Detect which cell encompasses the target text, then output its (x, y) center coordinate. 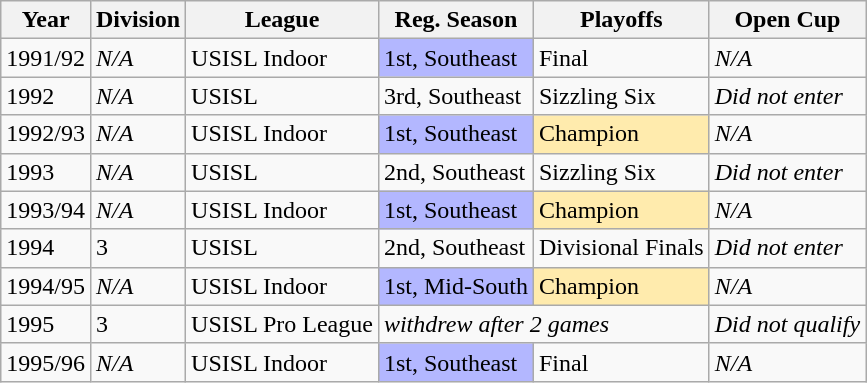
1995/96 (46, 362)
Division (138, 20)
Divisional Finals (621, 248)
1994/95 (46, 286)
3rd, Southeast (456, 96)
Playoffs (621, 20)
1991/92 (46, 58)
League (282, 20)
Reg. Season (456, 20)
1993/94 (46, 210)
Did not qualify (787, 324)
1995 (46, 324)
1st, Mid-South (456, 286)
USISL Pro League (282, 324)
1992 (46, 96)
withdrew after 2 games (544, 324)
1992/93 (46, 134)
Year (46, 20)
Open Cup (787, 20)
1994 (46, 248)
1993 (46, 172)
